From the cell containing the given text, extract its center point as [X, Y] coordinate. 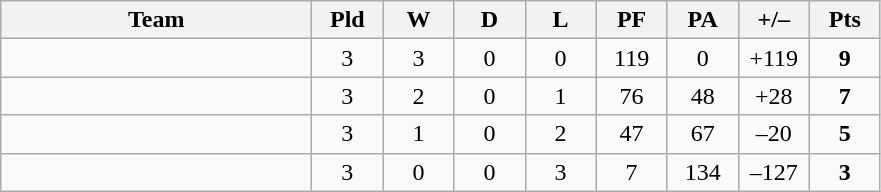
D [490, 20]
W [418, 20]
Team [156, 20]
47 [632, 134]
+/– [774, 20]
Pts [844, 20]
48 [702, 96]
–127 [774, 172]
PF [632, 20]
67 [702, 134]
119 [632, 58]
–20 [774, 134]
PA [702, 20]
Pld [348, 20]
+28 [774, 96]
5 [844, 134]
76 [632, 96]
+119 [774, 58]
L [560, 20]
134 [702, 172]
9 [844, 58]
